Search for the cell housing the specified text and yield its [x, y] center coordinate. 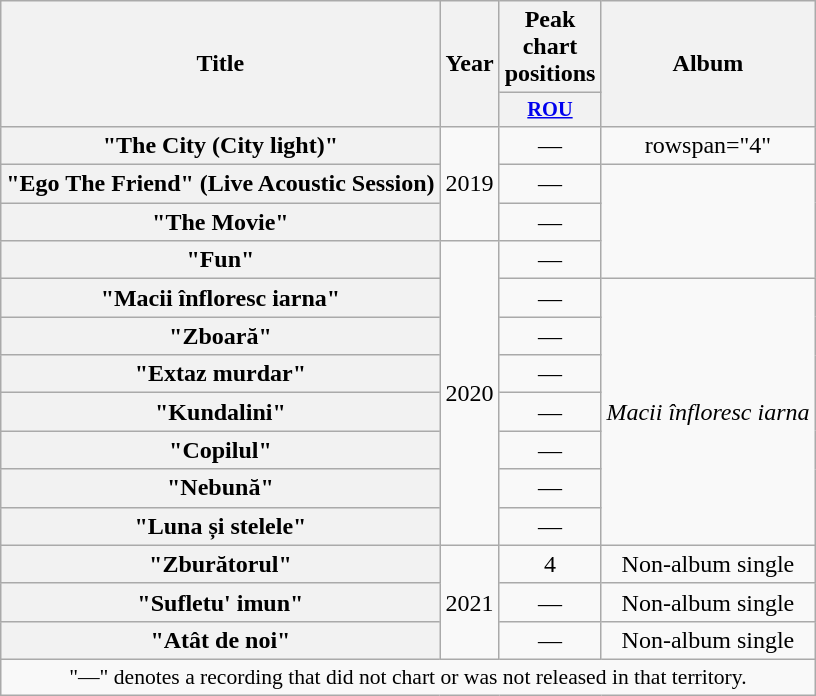
ROU [550, 110]
"Ego The Friend" (Live Acoustic Session) [220, 184]
Album [708, 64]
2020 [470, 393]
"The City (City light)" [220, 145]
"Atât de noi" [220, 640]
"Zboară" [220, 336]
"Nebună" [220, 488]
"The Movie" [220, 222]
Year [470, 64]
Macii înfloresc iarna [708, 412]
"Copilul" [220, 450]
"Luna și stelele" [220, 526]
Title [220, 64]
"Zburătorul" [220, 564]
"Extaz murdar" [220, 374]
"Macii înfloresc iarna" [220, 298]
rowspan="4" [708, 145]
"Kundalini" [220, 412]
"—" denotes a recording that did not chart or was not released in that territory. [408, 677]
"Sufletu' imun" [220, 602]
"Fun" [220, 260]
2019 [470, 183]
4 [550, 564]
2021 [470, 602]
Peak chart positions [550, 47]
